For the text-containing cell, return its midpoint in [x, y] coordinate format. 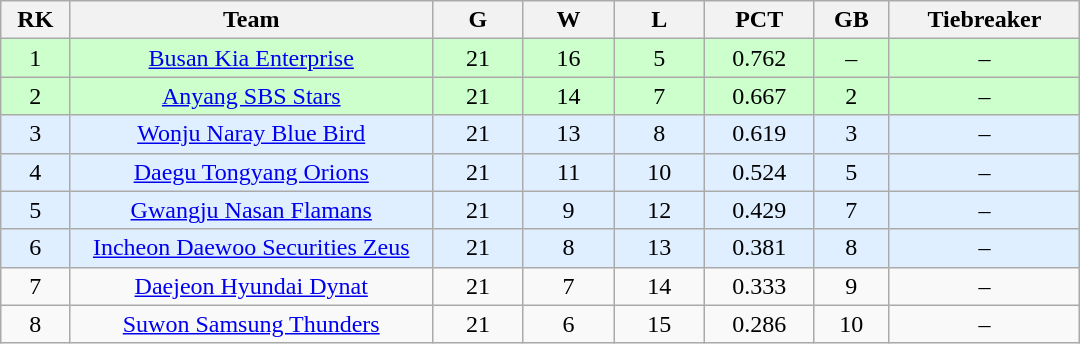
4 [36, 172]
0.762 [760, 58]
Daejeon Hyundai Dynat [252, 286]
Suwon Samsung Thunders [252, 324]
12 [660, 210]
RK [36, 20]
W [568, 20]
Daegu Tongyang Orions [252, 172]
L [660, 20]
0.667 [760, 96]
0.286 [760, 324]
Wonju Naray Blue Bird [252, 134]
15 [660, 324]
Team [252, 20]
G [478, 20]
1 [36, 58]
Gwangju Nasan Flamans [252, 210]
11 [568, 172]
GB [852, 20]
Tiebreaker [984, 20]
0.524 [760, 172]
Busan Kia Enterprise [252, 58]
0.333 [760, 286]
Incheon Daewoo Securities Zeus [252, 248]
PCT [760, 20]
Anyang SBS Stars [252, 96]
0.429 [760, 210]
0.619 [760, 134]
0.381 [760, 248]
16 [568, 58]
